Identify which cell holds the provided text, then report its (X, Y) central coordinate. 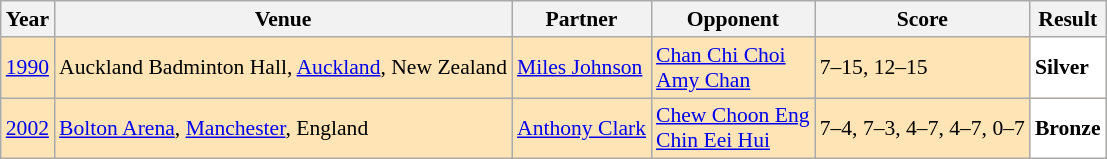
Silver (1068, 68)
1990 (28, 68)
Result (1068, 19)
Bolton Arena, Manchester, England (283, 128)
Opponent (733, 19)
Score (922, 19)
7–4, 7–3, 4–7, 4–7, 0–7 (922, 128)
Year (28, 19)
7–15, 12–15 (922, 68)
Anthony Clark (582, 128)
Chew Choon Eng Chin Eei Hui (733, 128)
Partner (582, 19)
Bronze (1068, 128)
Venue (283, 19)
Auckland Badminton Hall, Auckland, New Zealand (283, 68)
2002 (28, 128)
Chan Chi Choi Amy Chan (733, 68)
Miles Johnson (582, 68)
